Determine the (X, Y) coordinate at the center of the cell enclosing the given text.  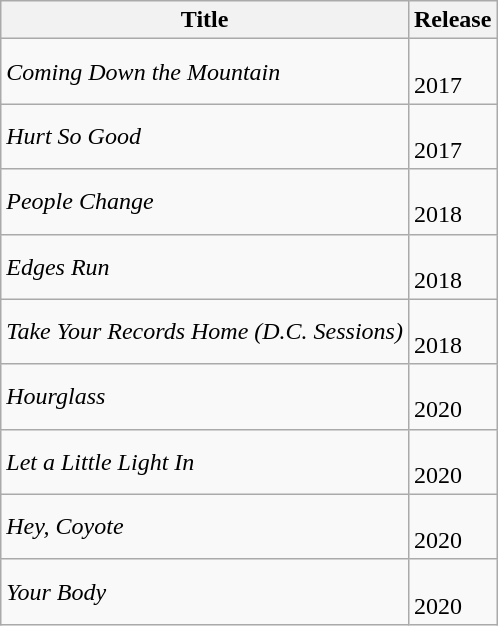
Hey, Coyote (205, 526)
Let a Little Light In (205, 462)
Title (205, 20)
Hourglass (205, 396)
Release (452, 20)
Take Your Records Home (D.C. Sessions) (205, 332)
Your Body (205, 592)
People Change (205, 202)
Edges Run (205, 266)
Coming Down the Mountain (205, 72)
Hurt So Good (205, 136)
